Provide the (X, Y) coordinate of the cell's center where the given text is located.  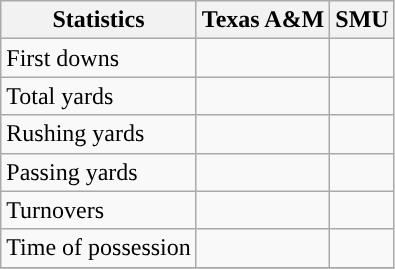
Turnovers (99, 210)
Passing yards (99, 172)
Statistics (99, 20)
Total yards (99, 96)
First downs (99, 58)
SMU (362, 20)
Texas A&M (263, 20)
Rushing yards (99, 134)
Time of possession (99, 248)
